For the text-containing cell, return its midpoint in (X, Y) coordinate format. 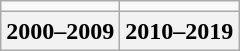
2010–2019 (180, 31)
2000–2009 (60, 31)
